Output the (x, y) coordinate of the center of the cell containing the given text.  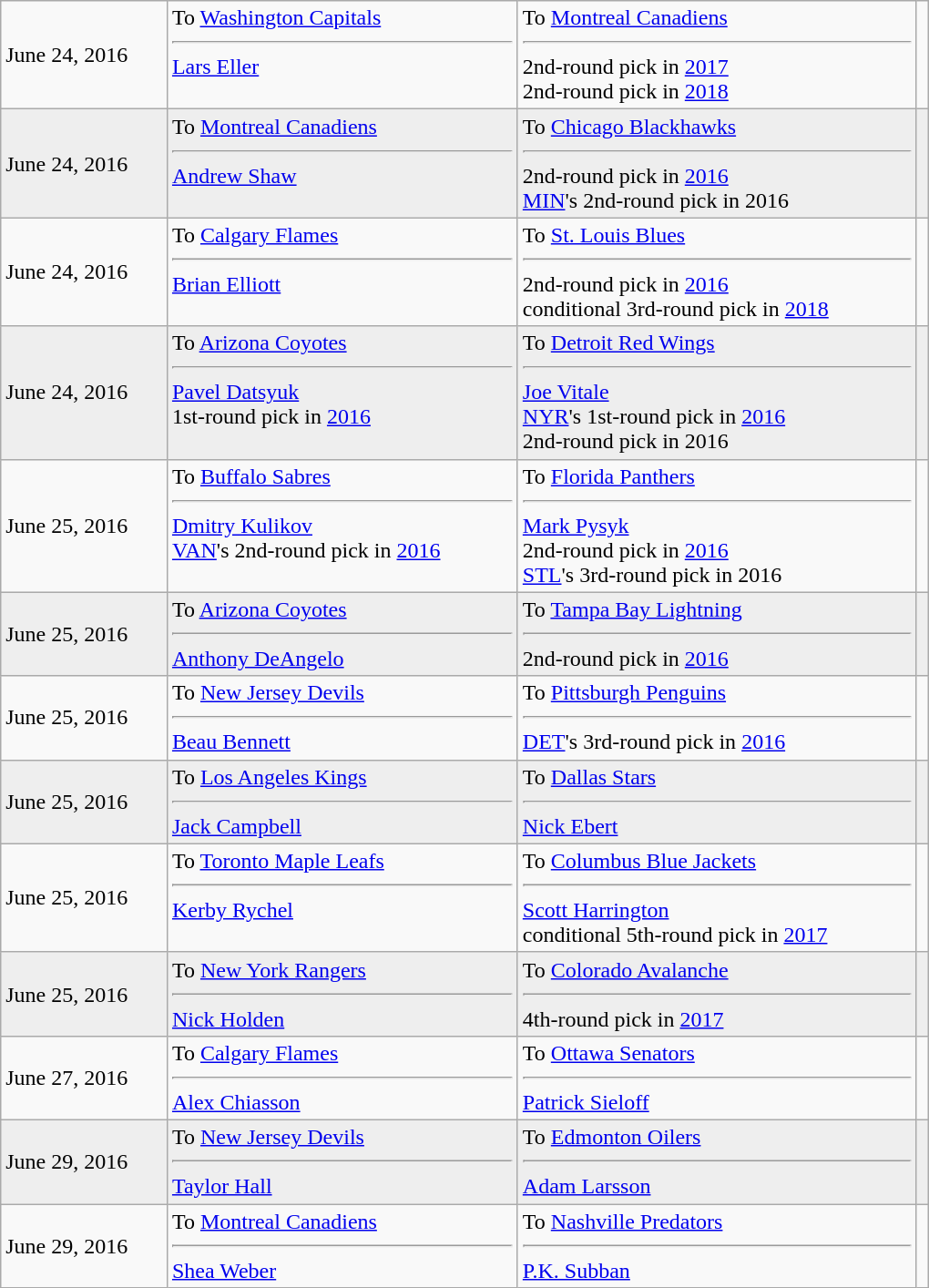
To Arizona Coyotes Anthony DeAngelo (342, 634)
To Montreal Canadiens Andrew Shaw (342, 164)
To St. Louis Blues 2nd-round pick in 2016conditional 3rd-round pick in 2018 (716, 271)
To Calgary Flames Brian Elliott (342, 271)
June 27, 2016 (84, 1078)
To Pittsburgh Penguins DET's 3rd-round pick in 2016 (716, 718)
To Calgary Flames Alex Chiasson (342, 1078)
To Dallas Stars Nick Ebert (716, 802)
To Washington Capitals Lars Eller (342, 55)
To Tampa Bay Lightning 2nd-round pick in 2016 (716, 634)
To Chicago Blackhawks 2nd-round pick in 2016MIN's 2nd-round pick in 2016 (716, 164)
To New Jersey Devils Taylor Hall (342, 1161)
To Florida Panthers Mark Pysyk2nd-round pick in 2016STL's 3rd-round pick in 2016 (716, 526)
To Montreal Canadiens Shea Weber (342, 1246)
To Toronto Maple Leafs Kerby Rychel (342, 898)
To Ottawa Senators Patrick Sieloff (716, 1078)
To Columbus Blue Jackets Scott Harringtonconditional 5th-round pick in 2017 (716, 898)
To Nashville Predators P.K. Subban (716, 1246)
To Montreal Canadiens 2nd-round pick in 20172nd-round pick in 2018 (716, 55)
To New Jersey Devils Beau Bennett (342, 718)
To Los Angeles Kings Jack Campbell (342, 802)
To Arizona Coyotes Pavel Datsyuk1st-round pick in 2016 (342, 393)
To Buffalo Sabres Dmitry KulikovVAN's 2nd-round pick in 2016 (342, 526)
To Colorado Avalanche 4th-round pick in 2017 (716, 994)
To Detroit Red Wings Joe VitaleNYR's 1st-round pick in 20162nd-round pick in 2016 (716, 393)
To New York Rangers Nick Holden (342, 994)
To Edmonton Oilers Adam Larsson (716, 1161)
